Identify which cell holds the provided text, then report its [x, y] central coordinate. 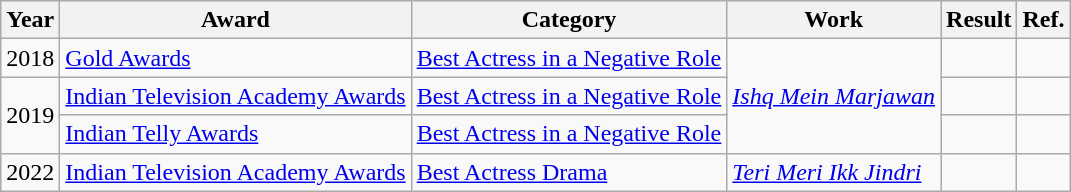
Gold Awards [236, 58]
Award [236, 20]
2018 [30, 58]
Category [569, 20]
Best Actress Drama [569, 172]
2022 [30, 172]
Ishq Mein Marjawan [834, 96]
Result [979, 20]
Ref. [1044, 20]
Teri Meri Ikk Jindri [834, 172]
Work [834, 20]
Year [30, 20]
Indian Telly Awards [236, 134]
2019 [30, 115]
